For the text-containing cell, return its midpoint in [X, Y] coordinate format. 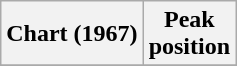
Chart (1967) [72, 34]
Peakposition [189, 34]
